Return (x, y) of the center of cell containing provided text 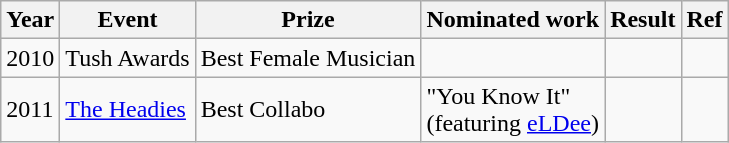
Best Female Musician (308, 58)
Nominated work (513, 20)
2010 (30, 58)
Year (30, 20)
Tush Awards (128, 58)
"You Know It" (featuring eLDee) (513, 110)
The Headies (128, 110)
Ref (704, 20)
Prize (308, 20)
Best Collabo (308, 110)
2011 (30, 110)
Event (128, 20)
Result (643, 20)
